Pinpoint the cell where the given text exists, returning its (X, Y) midpoint coordinate. 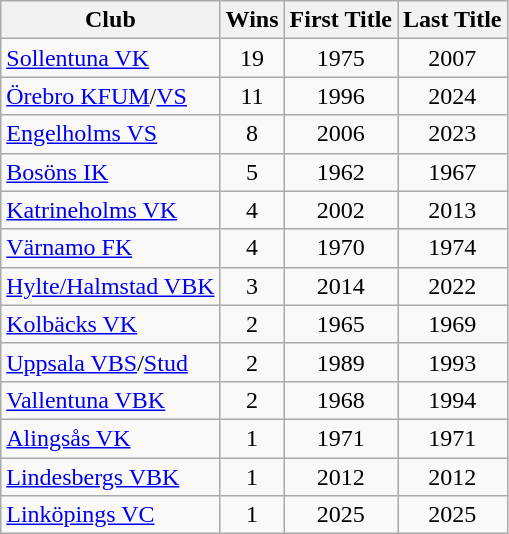
Kolbäcks VK (110, 324)
3 (252, 286)
2002 (341, 210)
Vallentuna VBK (110, 400)
5 (252, 172)
2013 (453, 210)
1965 (341, 324)
Uppsala VBS/Stud (110, 362)
Lindesbergs VBK (110, 477)
11 (252, 96)
2006 (341, 134)
19 (252, 58)
Club (110, 20)
2024 (453, 96)
2007 (453, 58)
2023 (453, 134)
Alingsås VK (110, 438)
Katrineholms VK (110, 210)
1996 (341, 96)
2022 (453, 286)
1970 (341, 248)
2014 (341, 286)
1962 (341, 172)
1975 (341, 58)
1968 (341, 400)
1974 (453, 248)
1967 (453, 172)
1993 (453, 362)
Engelholms VS (110, 134)
Bosöns IK (110, 172)
Hylte/Halmstad VBK (110, 286)
Wins (252, 20)
Sollentuna VK (110, 58)
First Title (341, 20)
Linköpings VC (110, 515)
Last Title (453, 20)
1969 (453, 324)
8 (252, 134)
1994 (453, 400)
1989 (341, 362)
Örebro KFUM/VS (110, 96)
Värnamo FK (110, 248)
